Capture the cell that displays the provided text and extract its (x, y) central coordinate. 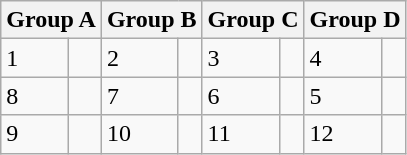
7 (139, 96)
12 (343, 134)
5 (343, 96)
Group C (253, 20)
Group B (152, 20)
2 (139, 58)
4 (343, 58)
11 (240, 134)
Group D (355, 20)
Group A (52, 20)
9 (35, 134)
10 (139, 134)
6 (240, 96)
3 (240, 58)
8 (35, 96)
1 (35, 58)
